Provide the [X, Y] coordinate of the cell's center where the given text is located.  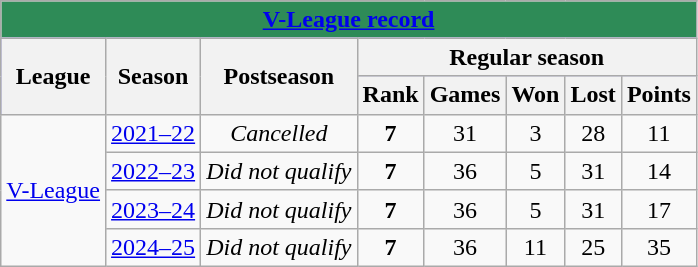
Won [536, 95]
Cancelled [279, 133]
V-League [54, 190]
2024–25 [154, 247]
Rank [390, 95]
V-League record [349, 20]
2023–24 [154, 209]
2021–22 [154, 133]
17 [658, 209]
Games [465, 95]
2022–23 [154, 171]
Postseason [279, 76]
League [54, 76]
Lost [593, 95]
3 [536, 133]
Points [658, 95]
35 [658, 247]
Regular season [526, 57]
14 [658, 171]
28 [593, 133]
Season [154, 76]
25 [593, 247]
